Identify which cell holds the provided text, then report its (X, Y) central coordinate. 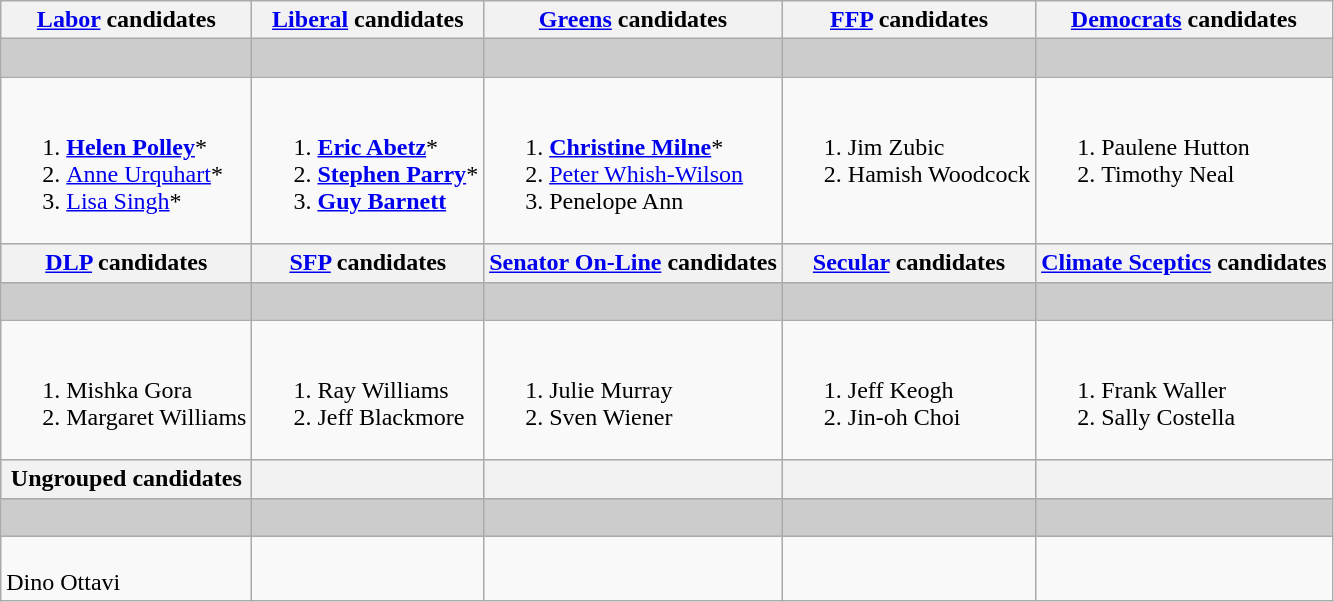
Frank WallerSally Costella (1184, 390)
Mishka GoraMargaret Williams (126, 390)
Christine Milne*Peter Whish-WilsonPenelope Ann (634, 160)
Dino Ottavi (126, 568)
Climate Sceptics candidates (1184, 263)
Julie MurraySven Wiener (634, 390)
Greens candidates (634, 20)
Eric Abetz*Stephen Parry*Guy Barnett (368, 160)
Helen Polley*Anne Urquhart*Lisa Singh* (126, 160)
Liberal candidates (368, 20)
Ungrouped candidates (126, 479)
Jim ZubicHamish Woodcock (908, 160)
SFP candidates (368, 263)
DLP candidates (126, 263)
Senator On-Line candidates (634, 263)
Jeff KeoghJin-oh Choi (908, 390)
Paulene HuttonTimothy Neal (1184, 160)
FFP candidates (908, 20)
Labor candidates (126, 20)
Democrats candidates (1184, 20)
Secular candidates (908, 263)
Ray WilliamsJeff Blackmore (368, 390)
